Extract the (X, Y) coordinate from the center of the cell holding the provided text.  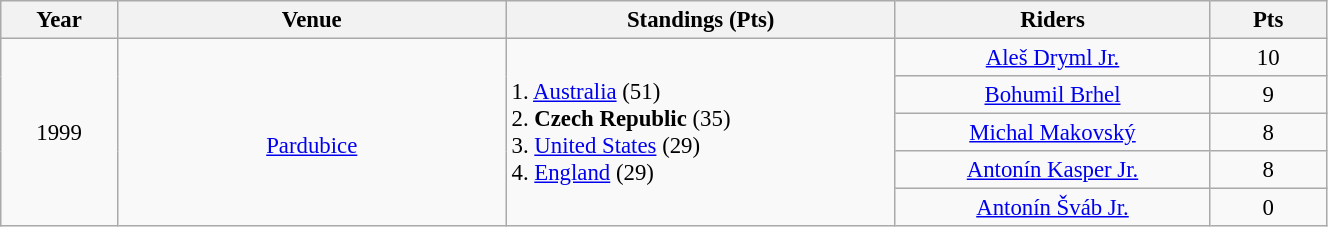
Michal Makovský (1052, 133)
Antonín Kasper Jr. (1052, 170)
0 (1268, 208)
Venue (312, 20)
Antonín Šváb Jr. (1052, 208)
1999 (60, 133)
Pardubice (312, 133)
10 (1268, 58)
Bohumil Brhel (1052, 95)
Year (60, 20)
Pts (1268, 20)
1. Australia (51)2. Czech Republic (35)3. United States (29)4. England (29) (700, 133)
Standings (Pts) (700, 20)
9 (1268, 95)
Aleš Dryml Jr. (1052, 58)
Riders (1052, 20)
